Scan for the cell matching the given text and deliver its (X, Y) coordinate at center. 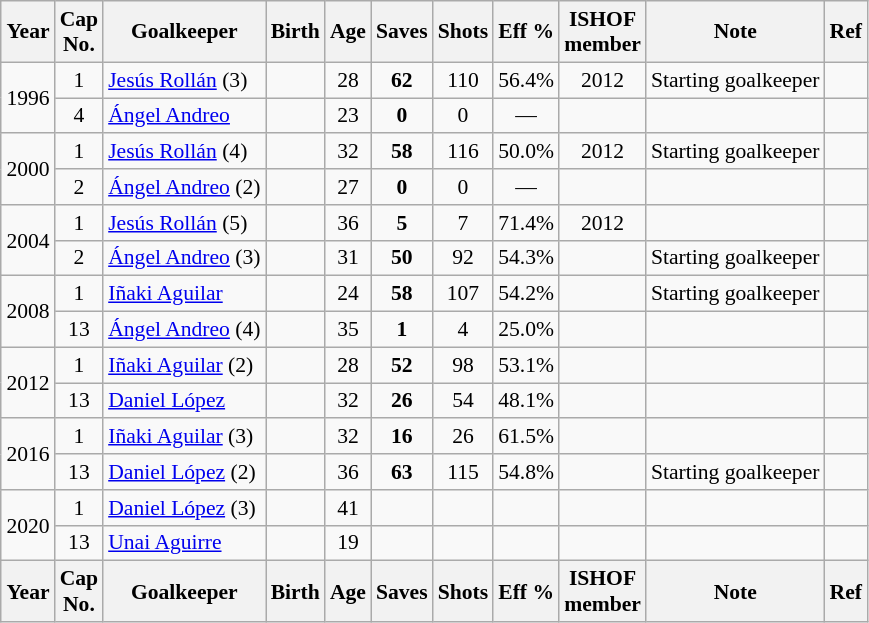
50 (402, 258)
50.0% (526, 152)
98 (464, 365)
Jesús Rollán (3) (184, 80)
63 (402, 472)
115 (464, 472)
62 (402, 80)
25.0% (526, 330)
Jesús Rollán (5) (184, 223)
Ángel Andreo (184, 116)
41 (348, 508)
7 (464, 223)
53.1% (526, 365)
19 (348, 543)
Jesús Rollán (4) (184, 152)
54 (464, 401)
52 (402, 365)
Daniel López (3) (184, 508)
27 (348, 187)
61.5% (526, 437)
92 (464, 258)
Iñaki Aguilar (2) (184, 365)
1996 (28, 98)
24 (348, 294)
Daniel López (184, 401)
Unai Aguirre (184, 543)
110 (464, 80)
Ángel Andreo (4) (184, 330)
Daniel López (2) (184, 472)
23 (348, 116)
71.4% (526, 223)
35 (348, 330)
2016 (28, 454)
Ángel Andreo (2) (184, 187)
54.8% (526, 472)
2020 (28, 526)
56.4% (526, 80)
116 (464, 152)
31 (348, 258)
2000 (28, 170)
Iñaki Aguilar (184, 294)
2004 (28, 240)
5 (402, 223)
Iñaki Aguilar (3) (184, 437)
54.2% (526, 294)
2008 (28, 312)
16 (402, 437)
107 (464, 294)
54.3% (526, 258)
48.1% (526, 401)
Ángel Andreo (3) (184, 258)
